Extract the [x, y] coordinate from the center of the cell holding the provided text.  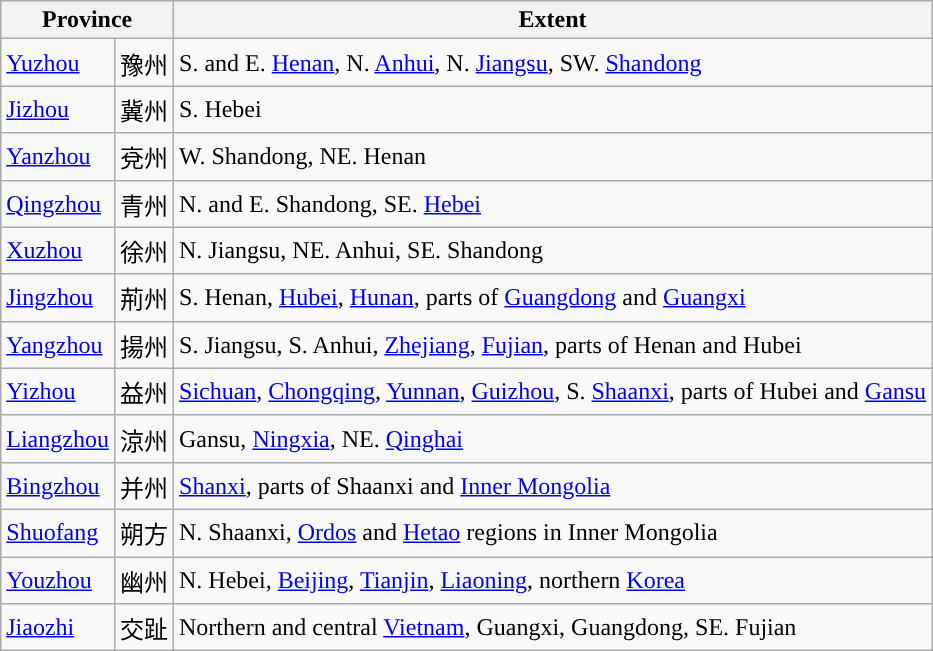
豫州 [144, 62]
徐州 [144, 250]
Bingzhou [58, 486]
Yanzhou [58, 156]
S. Jiangsu, S. Anhui, Zhejiang, Fujian, parts of Henan and Hubei [553, 344]
冀州 [144, 110]
青州 [144, 204]
Xuzhou [58, 250]
Shuofang [58, 532]
Yizhou [58, 392]
益州 [144, 392]
Sichuan, Chongqing, Yunnan, Guizhou, S. Shaanxi, parts of Hubei and Gansu [553, 392]
Liangzhou [58, 438]
兗州 [144, 156]
N. Hebei, Beijing, Tianjin, Liaoning, northern Korea [553, 580]
幽州 [144, 580]
S. and E. Henan, N. Anhui, N. Jiangsu, SW. Shandong [553, 62]
Yangzhou [58, 344]
S. Henan, Hubei, Hunan, parts of Guangdong and Guangxi [553, 298]
朔方 [144, 532]
S. Hebei [553, 110]
Jiaozhi [58, 628]
Gansu, Ningxia, NE. Qinghai [553, 438]
揚州 [144, 344]
Qingzhou [58, 204]
Jizhou [58, 110]
Extent [553, 20]
交趾 [144, 628]
N. and E. Shandong, SE. Hebei [553, 204]
Shanxi, parts of Shaanxi and Inner Mongolia [553, 486]
涼州 [144, 438]
Youzhou [58, 580]
并州 [144, 486]
荊州 [144, 298]
Province [88, 20]
Northern and central Vietnam, Guangxi, Guangdong, SE. Fujian [553, 628]
Jingzhou [58, 298]
N. Jiangsu, NE. Anhui, SE. Shandong [553, 250]
W. Shandong, NE. Henan [553, 156]
Yuzhou [58, 62]
N. Shaanxi, Ordos and Hetao regions in Inner Mongolia [553, 532]
